Return the (X, Y) coordinate for the center point of the cell that contains the specified text.  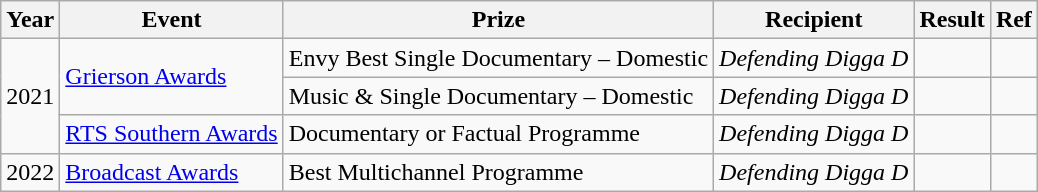
Result (952, 20)
RTS Southern Awards (172, 134)
Prize (498, 20)
Documentary or Factual Programme (498, 134)
Best Multichannel Programme (498, 172)
Broadcast Awards (172, 172)
2022 (30, 172)
Grierson Awards (172, 77)
Envy Best Single Documentary – Domestic (498, 58)
2021 (30, 96)
Recipient (814, 20)
Music & Single Documentary – Domestic (498, 96)
Event (172, 20)
Ref (1014, 20)
Year (30, 20)
